For the text-containing cell, return its midpoint in [X, Y] coordinate format. 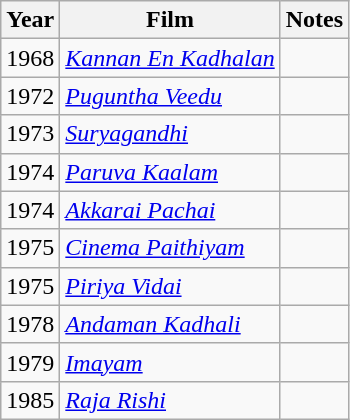
1968 [30, 58]
Raja Rishi [170, 400]
Film [170, 20]
1985 [30, 400]
Notes [314, 20]
Andaman Kadhali [170, 324]
Suryagandhi [170, 134]
Kannan En Kadhalan [170, 58]
Cinema Paithiyam [170, 248]
Imayam [170, 362]
Puguntha Veedu [170, 96]
1978 [30, 324]
1973 [30, 134]
Paruva Kaalam [170, 172]
Piriya Vidai [170, 286]
1972 [30, 96]
Akkarai Pachai [170, 210]
Year [30, 20]
1979 [30, 362]
